Pinpoint the cell where the given text exists, returning its (X, Y) midpoint coordinate. 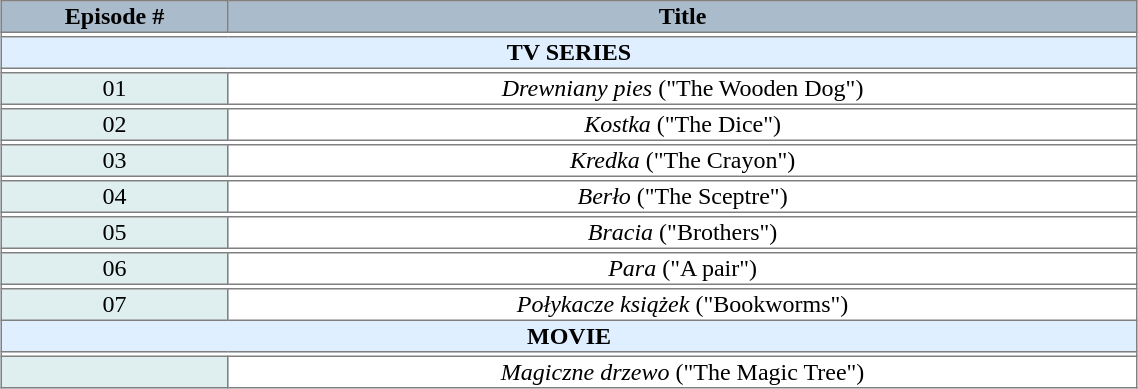
MOVIE (569, 336)
Drewniany pies ("The Wooden Dog") (682, 89)
Berło ("The Sceptre") (682, 197)
TV SERIES (569, 53)
Title (682, 17)
Para ("A pair") (682, 269)
Bracia ("Brothers") (682, 233)
07 (114, 305)
Kostka ("The Dice") (682, 125)
01 (114, 89)
Kredka ("The Crayon") (682, 161)
04 (114, 197)
03 (114, 161)
05 (114, 233)
Magiczne drzewo ("The Magic Tree") (682, 372)
06 (114, 269)
02 (114, 125)
Połykacze książek ("Bookworms") (682, 305)
Episode # (114, 17)
